Search for the cell housing the specified text and yield its (x, y) center coordinate. 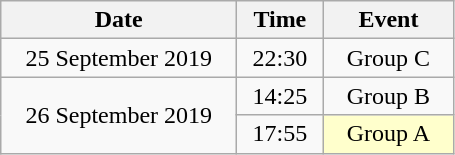
25 September 2019 (119, 58)
17:55 (280, 134)
14:25 (280, 96)
22:30 (280, 58)
Date (119, 20)
Group B (388, 96)
Group A (388, 134)
26 September 2019 (119, 115)
Event (388, 20)
Time (280, 20)
Group C (388, 58)
